Return (x, y) of the center of cell containing provided text 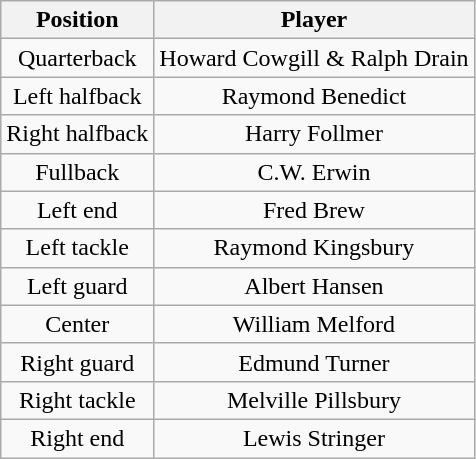
Howard Cowgill & Ralph Drain (314, 58)
Raymond Benedict (314, 96)
Fred Brew (314, 210)
Fullback (78, 172)
C.W. Erwin (314, 172)
Left guard (78, 286)
Right tackle (78, 400)
Raymond Kingsbury (314, 248)
Melville Pillsbury (314, 400)
Quarterback (78, 58)
Albert Hansen (314, 286)
William Melford (314, 324)
Edmund Turner (314, 362)
Left halfback (78, 96)
Center (78, 324)
Right guard (78, 362)
Right halfback (78, 134)
Right end (78, 438)
Player (314, 20)
Harry Follmer (314, 134)
Lewis Stringer (314, 438)
Position (78, 20)
Left tackle (78, 248)
Left end (78, 210)
